Pinpoint the cell where the given text exists, returning its [x, y] midpoint coordinate. 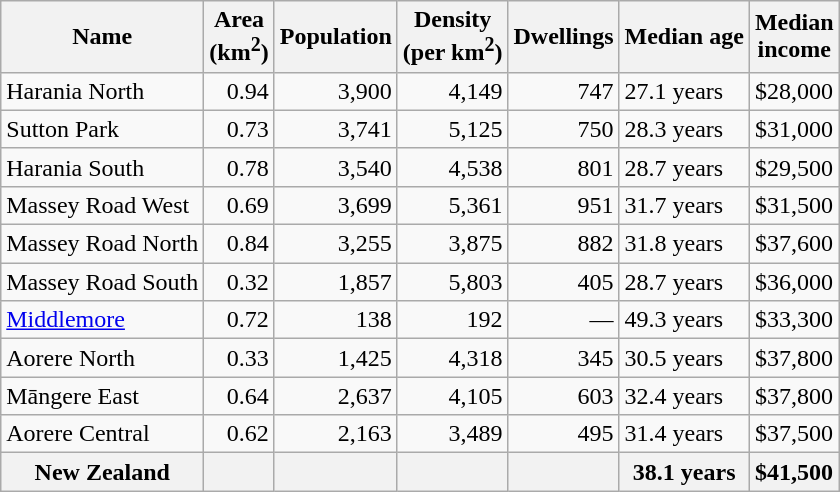
Massey Road South [102, 282]
$31,000 [794, 129]
$36,000 [794, 282]
Sutton Park [102, 129]
Aorere Central [102, 434]
Area(km2) [239, 37]
0.33 [239, 358]
5,361 [452, 205]
3,489 [452, 434]
192 [452, 320]
5,125 [452, 129]
4,105 [452, 396]
0.84 [239, 244]
$37,600 [794, 244]
31.7 years [684, 205]
750 [564, 129]
31.8 years [684, 244]
28.3 years [684, 129]
$31,500 [794, 205]
0.72 [239, 320]
345 [564, 358]
Medianincome [794, 37]
747 [564, 91]
Dwellings [564, 37]
$37,500 [794, 434]
32.4 years [684, 396]
4,538 [452, 167]
4,318 [452, 358]
— [564, 320]
$29,500 [794, 167]
3,699 [336, 205]
1,425 [336, 358]
$41,500 [794, 472]
801 [564, 167]
0.62 [239, 434]
30.5 years [684, 358]
3,540 [336, 167]
27.1 years [684, 91]
0.69 [239, 205]
3,741 [336, 129]
2,163 [336, 434]
Middlemore [102, 320]
$28,000 [794, 91]
$33,300 [794, 320]
Harania North [102, 91]
3,255 [336, 244]
2,637 [336, 396]
Harania South [102, 167]
Massey Road West [102, 205]
0.94 [239, 91]
3,875 [452, 244]
31.4 years [684, 434]
49.3 years [684, 320]
4,149 [452, 91]
Population [336, 37]
38.1 years [684, 472]
405 [564, 282]
Massey Road North [102, 244]
138 [336, 320]
Aorere North [102, 358]
Median age [684, 37]
882 [564, 244]
3,900 [336, 91]
Māngere East [102, 396]
0.64 [239, 396]
Density(per km2) [452, 37]
0.73 [239, 129]
603 [564, 396]
Name [102, 37]
1,857 [336, 282]
5,803 [452, 282]
951 [564, 205]
New Zealand [102, 472]
0.32 [239, 282]
0.78 [239, 167]
495 [564, 434]
